Return [X, Y] of the center of cell containing provided text 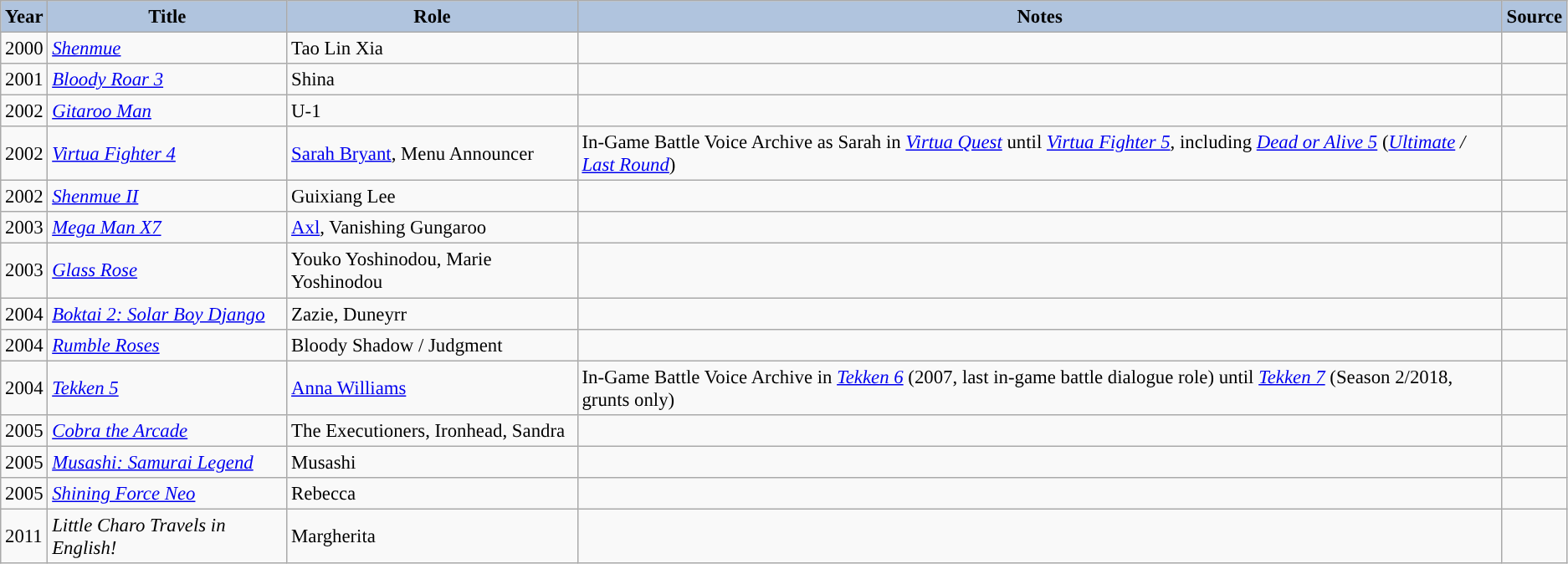
Shining Force Neo [167, 494]
Source [1535, 17]
In-Game Battle Voice Archive as Sarah in Virtua Quest until Virtua Fighter 5, including Dead or Alive 5 (Ultimate / Last Round) [1039, 154]
Tao Lin Xia [432, 49]
Musashi [432, 462]
Shina [432, 79]
In-Game Battle Voice Archive in Tekken 6 (2007, last in-game battle dialogue role) until Tekken 7 (Season 2/2018, grunts only) [1039, 388]
2011 [24, 536]
Anna Williams [432, 388]
2001 [24, 79]
Guixiang Lee [432, 197]
Boktai 2: Solar Boy Django [167, 314]
Zazie, Duneyrr [432, 314]
Rumble Roses [167, 345]
Little Charo Travels in English! [167, 536]
Mega Man X7 [167, 228]
Axl, Vanishing Gungaroo [432, 228]
Bloody Roar 3 [167, 79]
Sarah Bryant, Menu Announcer [432, 154]
Tekken 5 [167, 388]
Bloody Shadow / Judgment [432, 345]
Shenmue II [167, 197]
Cobra the Arcade [167, 430]
Musashi: Samurai Legend [167, 462]
Title [167, 17]
Margherita [432, 536]
U-1 [432, 111]
The Executioners, Ironhead, Sandra [432, 430]
Shenmue [167, 49]
2000 [24, 49]
Year [24, 17]
Youko Yoshinodou, Marie Yoshinodou [432, 271]
Virtua Fighter 4 [167, 154]
Notes [1039, 17]
Glass Rose [167, 271]
Role [432, 17]
Rebecca [432, 494]
Gitaroo Man [167, 111]
